Determine the [x, y] coordinate at the center of the cell enclosing the given text.  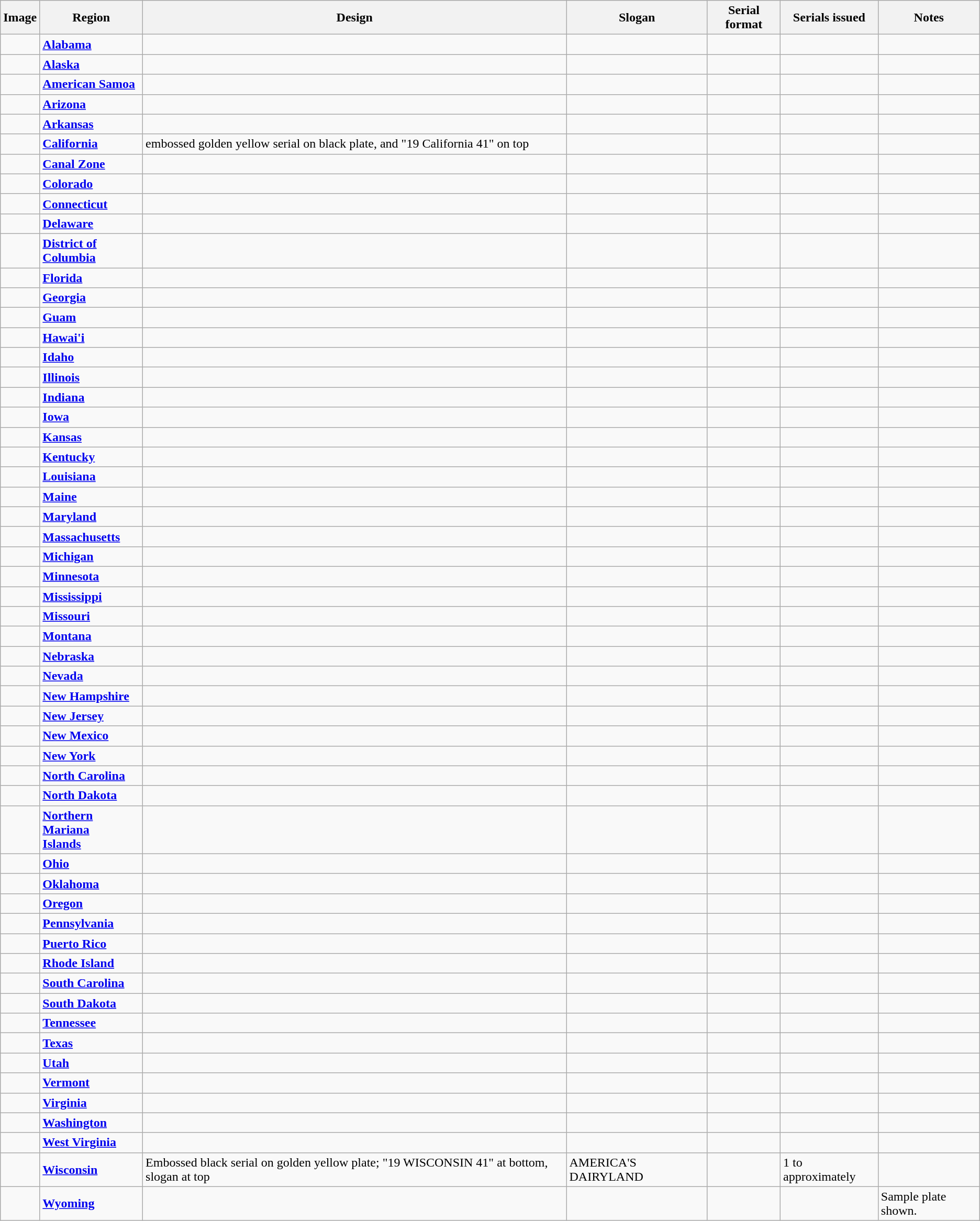
North Carolina [91, 776]
Oregon [91, 903]
Massachusetts [91, 536]
Wisconsin [91, 1169]
Northern Mariana Islands [91, 830]
South Carolina [91, 983]
American Samoa [91, 84]
Pennsylvania [91, 923]
Rhode Island [91, 964]
Arizona [91, 104]
Maine [91, 497]
West Virginia [91, 1142]
Guam [91, 318]
Ohio [91, 864]
Colorado [91, 184]
Illinois [91, 377]
Alabama [91, 44]
Connecticut [91, 204]
Kansas [91, 437]
AMERICA'S DAIRYLAND [637, 1169]
Iowa [91, 417]
Canal Zone [91, 164]
Louisiana [91, 477]
embossed golden yellow serial on black plate, and "19 California 41" on top [355, 144]
Delaware [91, 223]
Nebraska [91, 656]
Nevada [91, 676]
Notes [929, 18]
District ofColumbia [91, 250]
Maryland [91, 517]
Mississippi [91, 596]
Serial format [743, 18]
Alaska [91, 64]
Hawai'i [91, 338]
North Dakota [91, 796]
South Dakota [91, 1003]
Indiana [91, 397]
Serials issued [829, 18]
Vermont [91, 1083]
Arkansas [91, 124]
Montana [91, 636]
Wyoming [91, 1204]
Embossed black serial on golden yellow plate; "19 WISCONSIN 41" at bottom, slogan at top [355, 1169]
1 to approximately [829, 1169]
New York [91, 756]
New Mexico [91, 736]
Minnesota [91, 576]
Sample plate shown. [929, 1204]
California [91, 144]
Missouri [91, 617]
Puerto Rico [91, 944]
Georgia [91, 298]
Image [20, 18]
Texas [91, 1043]
Idaho [91, 357]
Oklahoma [91, 883]
Region [91, 18]
Tennessee [91, 1023]
Slogan [637, 18]
Kentucky [91, 457]
Design [355, 18]
Florida [91, 278]
Michigan [91, 556]
New Hampshire [91, 696]
Virginia [91, 1103]
Washington [91, 1123]
New Jersey [91, 716]
Utah [91, 1063]
